Output the (X, Y) coordinate of the center of the cell containing the given text.  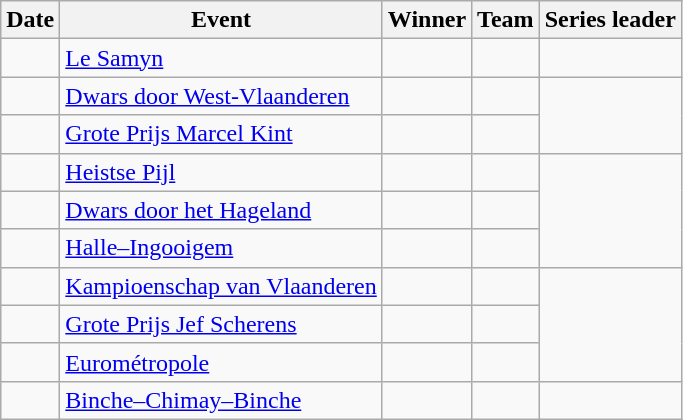
Eurométropole (221, 362)
Date (30, 20)
Grote Prijs Marcel Kint (221, 134)
Kampioenschap van Vlaanderen (221, 286)
Event (221, 20)
Grote Prijs Jef Scherens (221, 324)
Dwars door het Hageland (221, 210)
Team (506, 20)
Series leader (610, 20)
Winner (426, 20)
Halle–Ingooigem (221, 248)
Binche–Chimay–Binche (221, 400)
Heistse Pijl (221, 172)
Le Samyn (221, 58)
Dwars door West-Vlaanderen (221, 96)
